Search for the cell housing the specified text and yield its [x, y] center coordinate. 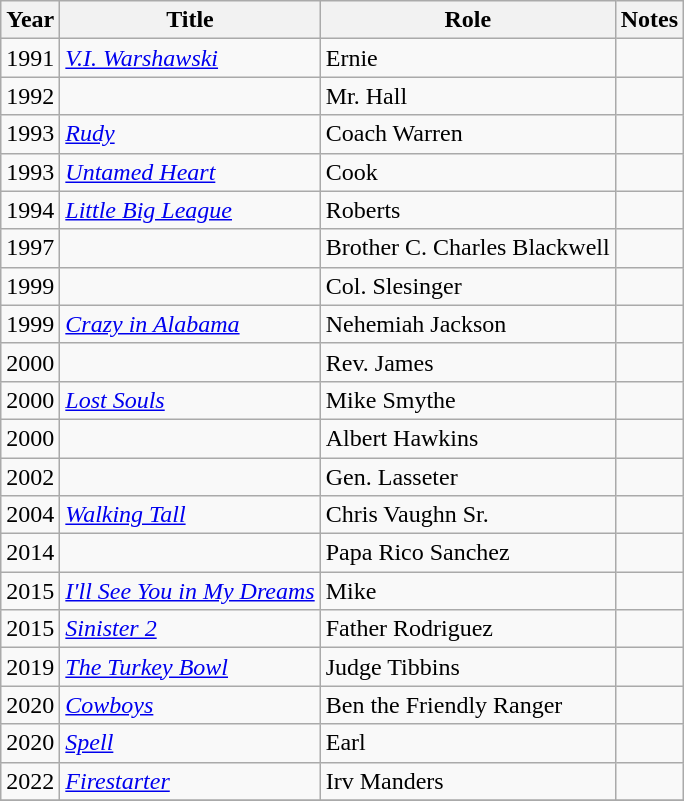
Chris Vaughn Sr. [468, 515]
Brother C. Charles Blackwell [468, 248]
Rudy [190, 134]
Firestarter [190, 781]
Gen. Lasseter [468, 477]
Col. Slesinger [468, 286]
Lost Souls [190, 400]
Little Big League [190, 210]
Father Rodriguez [468, 629]
2004 [30, 515]
Title [190, 20]
Crazy in Alabama [190, 324]
The Turkey Bowl [190, 667]
Notes [649, 20]
Irv Manders [468, 781]
2002 [30, 477]
Earl [468, 743]
1991 [30, 58]
2014 [30, 553]
2019 [30, 667]
1992 [30, 96]
1994 [30, 210]
Ernie [468, 58]
Mike [468, 591]
Walking Tall [190, 515]
Roberts [468, 210]
Nehemiah Jackson [468, 324]
Untamed Heart [190, 172]
Mr. Hall [468, 96]
Role [468, 20]
Rev. James [468, 362]
Cook [468, 172]
Year [30, 20]
Mike Smythe [468, 400]
Albert Hawkins [468, 438]
Coach Warren [468, 134]
Spell [190, 743]
2022 [30, 781]
Ben the Friendly Ranger [468, 705]
1997 [30, 248]
Judge Tibbins [468, 667]
I'll See You in My Dreams [190, 591]
Papa Rico Sanchez [468, 553]
V.I. Warshawski [190, 58]
Cowboys [190, 705]
Sinister 2 [190, 629]
